Determine the [X, Y] coordinate at the center of the cell enclosing the given text.  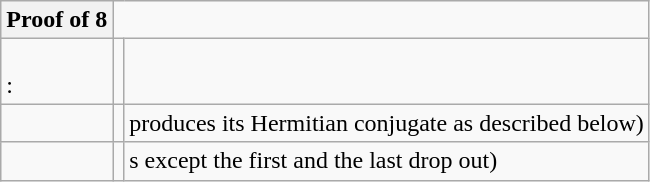
Proof of 8 [57, 20]
: [57, 72]
s except the first and the last drop out) [387, 161]
produces its Hermitian conjugate as described below) [387, 123]
